Provide the [x, y] coordinate of the cell's center where the given text is located.  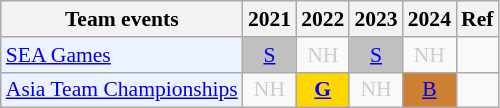
G [322, 90]
2024 [430, 19]
2021 [270, 19]
2022 [322, 19]
Ref [477, 19]
B [430, 90]
Team events [122, 19]
SEA Games [122, 55]
Asia Team Championships [122, 90]
2023 [376, 19]
